Pinpoint the cell where the given text exists, returning its [X, Y] midpoint coordinate. 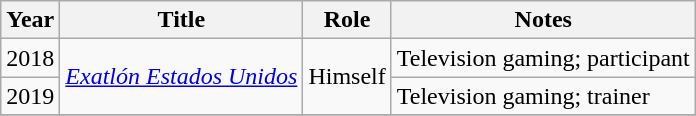
Title [182, 20]
Television gaming; trainer [543, 96]
Television gaming; participant [543, 58]
2018 [30, 58]
Year [30, 20]
Himself [347, 77]
Notes [543, 20]
2019 [30, 96]
Exatlón Estados Unidos [182, 77]
Role [347, 20]
